Extract the (X, Y) coordinate from the center of the cell holding the provided text.  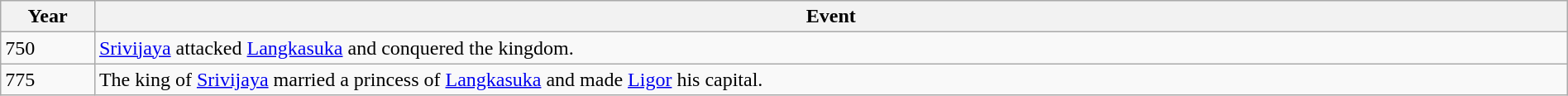
Event (830, 17)
Year (48, 17)
750 (48, 48)
Srivijaya attacked Langkasuka and conquered the kingdom. (830, 48)
The king of Srivijaya married a princess of Langkasuka and made Ligor his capital. (830, 79)
775 (48, 79)
